Output the (X, Y) coordinate of the center of the cell containing the given text.  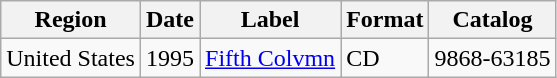
Format (385, 20)
Date (170, 20)
Catalog (492, 20)
9868-63185 (492, 58)
United States (71, 58)
1995 (170, 58)
Label (270, 20)
Region (71, 20)
Fifth Colvmn (270, 58)
CD (385, 58)
